For the text-containing cell, return its midpoint in [x, y] coordinate format. 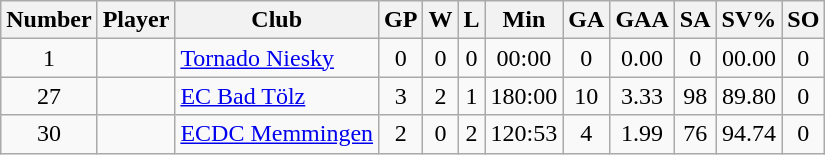
180:00 [524, 96]
SO [804, 20]
Min [524, 20]
Club [277, 20]
30 [49, 134]
W [440, 20]
GAA [642, 20]
76 [695, 134]
00:00 [524, 58]
ECDC Memmingen [277, 134]
0.00 [642, 58]
1.99 [642, 134]
GA [586, 20]
SA [695, 20]
94.74 [749, 134]
00.00 [749, 58]
Player [136, 20]
SV% [749, 20]
3 [401, 96]
120:53 [524, 134]
98 [695, 96]
Number [49, 20]
27 [49, 96]
EC Bad Tölz [277, 96]
L [472, 20]
4 [586, 134]
10 [586, 96]
Tornado Niesky [277, 58]
GP [401, 20]
3.33 [642, 96]
89.80 [749, 96]
